Capture the cell that displays the provided text and extract its [X, Y] central coordinate. 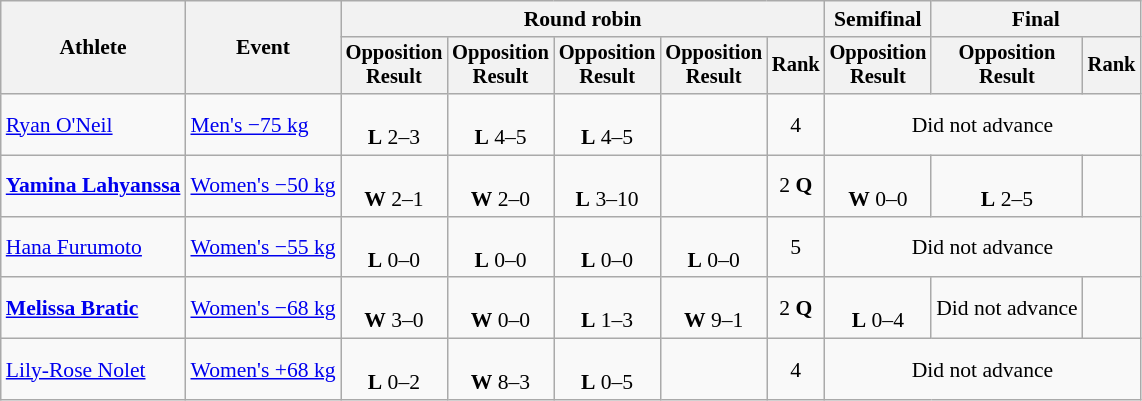
Melissa Bratic [94, 308]
L 3–10 [608, 186]
Ryan O'Neil [94, 124]
L 1–3 [608, 308]
L 0–4 [878, 308]
W 8–3 [500, 370]
Lily-Rose Nolet [94, 370]
W 3–0 [394, 308]
W 2–0 [500, 186]
Round robin [583, 19]
Women's −55 kg [262, 248]
W 2–1 [394, 186]
L 2–5 [1007, 186]
L 0–2 [394, 370]
Women's −68 kg [262, 308]
Event [262, 48]
Yamina Lahyanssa [94, 186]
Athlete [94, 48]
5 [796, 248]
Semifinal [878, 19]
Women's −50 kg [262, 186]
L 0–5 [608, 370]
Hana Furumoto [94, 248]
Women's +68 kg [262, 370]
W 9–1 [714, 308]
Men's −75 kg [262, 124]
L 2–3 [394, 124]
Final [1036, 19]
